Search for the cell housing the specified text and yield its [X, Y] center coordinate. 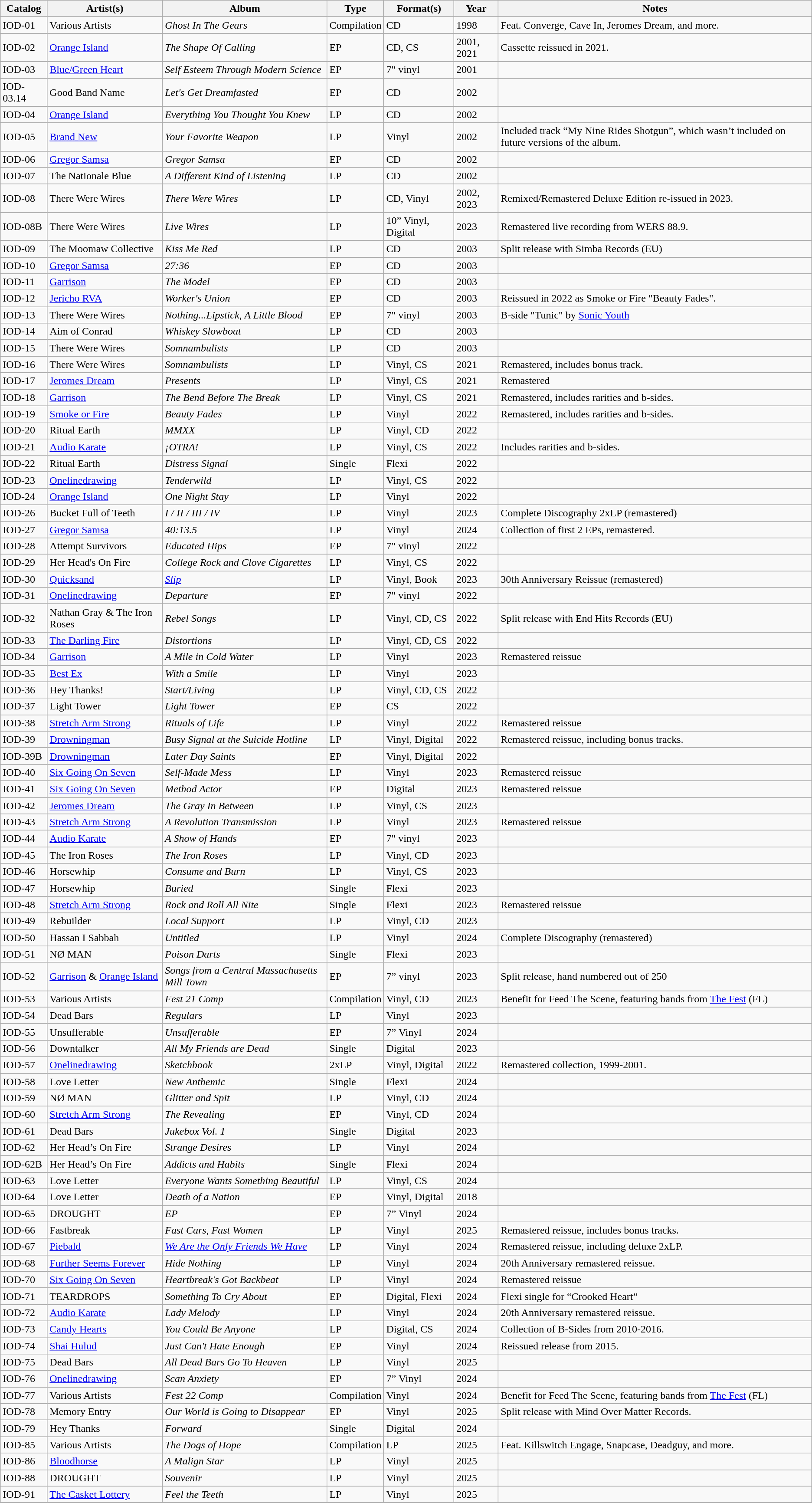
Good Band Name [105, 92]
IOD-91 [24, 1494]
Complete Discography 2xLP (remastered) [655, 513]
IOD-73 [24, 1329]
IOD-26 [24, 513]
The Shape Of Calling [245, 48]
IOD-18 [24, 397]
Hey Thanks! [105, 690]
Poison Darts [245, 954]
IOD-03 [24, 70]
All Dead Bars Go To Heaven [245, 1362]
Downtalker [105, 1048]
The Gray In Between [245, 806]
Feel the Teeth [245, 1494]
10” Vinyl, Digital [419, 226]
IOD-02 [24, 48]
The Darling Fire [105, 640]
2001, 2021 [476, 48]
IOD-13 [24, 315]
Untitled [245, 938]
Sketchbook [245, 1065]
27:36 [245, 265]
IOD-47 [24, 888]
Songs from a Central Massachusetts Mill Town [245, 976]
Ghost In The Gears [245, 25]
IOD-44 [24, 839]
Jukebox Vol. 1 [245, 1131]
Vinyl, Book [419, 579]
IOD-36 [24, 690]
TEARDROPS [105, 1296]
IOD-04 [24, 115]
Smoke or Fire [105, 414]
Reissued release from 2015. [655, 1345]
Rebel Songs [245, 618]
A Show of Hands [245, 839]
IOD-86 [24, 1461]
Live Wires [245, 226]
The Revealing [245, 1115]
Notes [655, 9]
IOD-65 [24, 1214]
The Bend Before The Break [245, 397]
I / II / III / IV [245, 513]
Rituals of Life [245, 723]
Feat. Killswitch Engage, Snapcase, Deadguy, and more. [655, 1445]
IOD-85 [24, 1445]
IOD-52 [24, 976]
Split release with Mind Over Matter Records. [655, 1412]
Souvenir [245, 1478]
IOD-63 [24, 1181]
All My Friends are Dead [245, 1048]
Includes rarities and b-sides. [655, 447]
Collection of B-Sides from 2010-2016. [655, 1329]
A Mile in Cold Water [245, 657]
IOD-42 [24, 806]
Split release with End Hits Records (EU) [655, 618]
MMXX [245, 430]
The Nationale Blue [105, 176]
Fastbreak [105, 1230]
Hey Thanks [105, 1428]
Album [245, 9]
2018 [476, 1197]
Feat. Converge, Cave In, Jeromes Dream, and more. [655, 25]
IOD-41 [24, 789]
Your Favorite Weapon [245, 137]
Reissued in 2022 as Smoke or Fire "Beauty Fades". [655, 299]
IOD-38 [24, 723]
IOD-22 [24, 463]
¡OTRA! [245, 447]
IOD-29 [24, 563]
Included track “My Nine Rides Shotgun”, which wasn’t included on future versions of the album. [655, 137]
Everyone Wants Something Beautiful [245, 1181]
Our World is Going to Disappear [245, 1412]
Lady Melody [245, 1313]
Later Day Saints [245, 756]
Catalog [24, 9]
IOD-10 [24, 265]
We Are the Only Friends We Have [245, 1247]
Type [356, 9]
IOD-71 [24, 1296]
New Anthemic [245, 1082]
IOD-34 [24, 657]
Consume and Burn [245, 872]
IOD-11 [24, 282]
The Moomaw Collective [105, 249]
Strange Desires [245, 1148]
A Revolution Transmission [245, 822]
Heartbreak's Got Backbeat [245, 1280]
Slip [245, 579]
Distortions [245, 640]
Quicksand [105, 579]
Digital, Flexi [419, 1296]
2001 [476, 70]
Nothing...Lipstick, A Little Blood [245, 315]
40:13.5 [245, 530]
IOD-03.14 [24, 92]
IOD-32 [24, 618]
Beauty Fades [245, 414]
Attempt Survivors [105, 546]
Fest 22 Comp [245, 1395]
IOD-21 [24, 447]
Let's Get Dreamfasted [245, 92]
IOD-06 [24, 159]
Her Head's On Fire [105, 563]
IOD-09 [24, 249]
Best Ex [105, 673]
1998 [476, 25]
IOD-48 [24, 905]
College Rock and Clove Cigarettes [245, 563]
Fest 21 Comp [245, 999]
CD, CS [419, 48]
The Dogs of Hope [245, 1445]
IOD-28 [24, 546]
Tenderwild [245, 480]
IOD-78 [24, 1412]
Bloodhorse [105, 1461]
IOD-79 [24, 1428]
IOD-17 [24, 381]
IOD-12 [24, 299]
Memory Entry [105, 1412]
IOD-74 [24, 1345]
Further Seems Forever [105, 1263]
Remastered collection, 1999-2001. [655, 1065]
CD, Vinyl [419, 198]
Collection of first 2 EPs, remastered. [655, 530]
7” vinyl [419, 976]
Flexi single for “Crooked Heart” [655, 1296]
Start/Living [245, 690]
IOD-64 [24, 1197]
Educated Hips [245, 546]
Remastered reissue, including deluxe 2xLP. [655, 1247]
Glitter and Spit [245, 1098]
Local Support [245, 921]
Worker's Union [245, 299]
IOD-05 [24, 137]
IOD-43 [24, 822]
2002, 2023 [476, 198]
IOD-01 [24, 25]
IOD-08B [24, 226]
IOD-24 [24, 496]
IOD-53 [24, 999]
IOD-77 [24, 1395]
IOD-58 [24, 1082]
With a Smile [245, 673]
IOD-57 [24, 1065]
IOD-30 [24, 579]
Split release, hand numbered out of 250 [655, 976]
Presents [245, 381]
Artist(s) [105, 9]
IOD-37 [24, 706]
IOD-67 [24, 1247]
IOD-19 [24, 414]
IOD-27 [24, 530]
Shai Hulud [105, 1345]
CS [419, 706]
IOD-31 [24, 596]
IOD-07 [24, 176]
Busy Signal at the Suicide Hotline [245, 739]
Jericho RVA [105, 299]
IOD-16 [24, 364]
Bucket Full of Teeth [105, 513]
Self Esteem Through Modern Science [245, 70]
Remastered reissue, includes bonus tracks. [655, 1230]
Complete Discography (remastered) [655, 938]
A Different Kind of Listening [245, 176]
You Could Be Anyone [245, 1329]
Aim of Conrad [105, 331]
Remastered [655, 381]
Candy Hearts [105, 1329]
IOD-15 [24, 348]
Distress Signal [245, 463]
IOD-45 [24, 855]
Rock and Roll All Nite [245, 905]
IOD-50 [24, 938]
Blue/Green Heart [105, 70]
Forward [245, 1428]
B-side "Tunic" by Sonic Youth [655, 315]
Addicts and Habits [245, 1164]
Self-Made Mess [245, 772]
Cassette reissued in 2021. [655, 48]
Buried [245, 888]
The Casket Lottery [105, 1494]
Hassan I Sabbah [105, 938]
2xLP [356, 1065]
Piebald [105, 1247]
IOD-59 [24, 1098]
IOD-08 [24, 198]
IOD-54 [24, 1015]
Year [476, 9]
IOD-70 [24, 1280]
Fast Cars, Fast Women [245, 1230]
IOD-60 [24, 1115]
Departure [245, 596]
Nathan Gray & The Iron Roses [105, 618]
Hide Nothing [245, 1263]
Something To Cry About [245, 1296]
IOD-14 [24, 331]
Scan Anxiety [245, 1379]
IOD-56 [24, 1048]
Kiss Me Red [245, 249]
Brand New [105, 137]
IOD-75 [24, 1362]
IOD-62B [24, 1164]
Regulars [245, 1015]
IOD-23 [24, 480]
Split release with Simba Records (EU) [655, 249]
IOD-35 [24, 673]
A Malign Star [245, 1461]
IOD-39 [24, 739]
Whiskey Slowboat [245, 331]
One Night Stay [245, 496]
IOD-61 [24, 1131]
IOD-46 [24, 872]
IOD-55 [24, 1032]
IOD-76 [24, 1379]
Rebuilder [105, 921]
IOD-20 [24, 430]
IOD-88 [24, 1478]
Remastered, includes bonus track. [655, 364]
IOD-33 [24, 640]
Method Actor [245, 789]
Remastered live recording from WERS 88.9. [655, 226]
Remastered reissue, including bonus tracks. [655, 739]
IOD-68 [24, 1263]
IOD-39B [24, 756]
Garrison & Orange Island [105, 976]
Format(s) [419, 9]
30th Anniversary Reissue (remastered) [655, 579]
IOD-72 [24, 1313]
IOD-40 [24, 772]
Remixed/Remastered Deluxe Edition re-issued in 2023. [655, 198]
IOD-51 [24, 954]
Death of a Nation [245, 1197]
The Model [245, 282]
Digital, CS [419, 1329]
IOD-66 [24, 1230]
IOD-49 [24, 921]
Just Can't Hate Enough [245, 1345]
Everything You Thought You Knew [245, 115]
IOD-62 [24, 1148]
